Provide the [X, Y] coordinate of the cell's center where the given text is located.  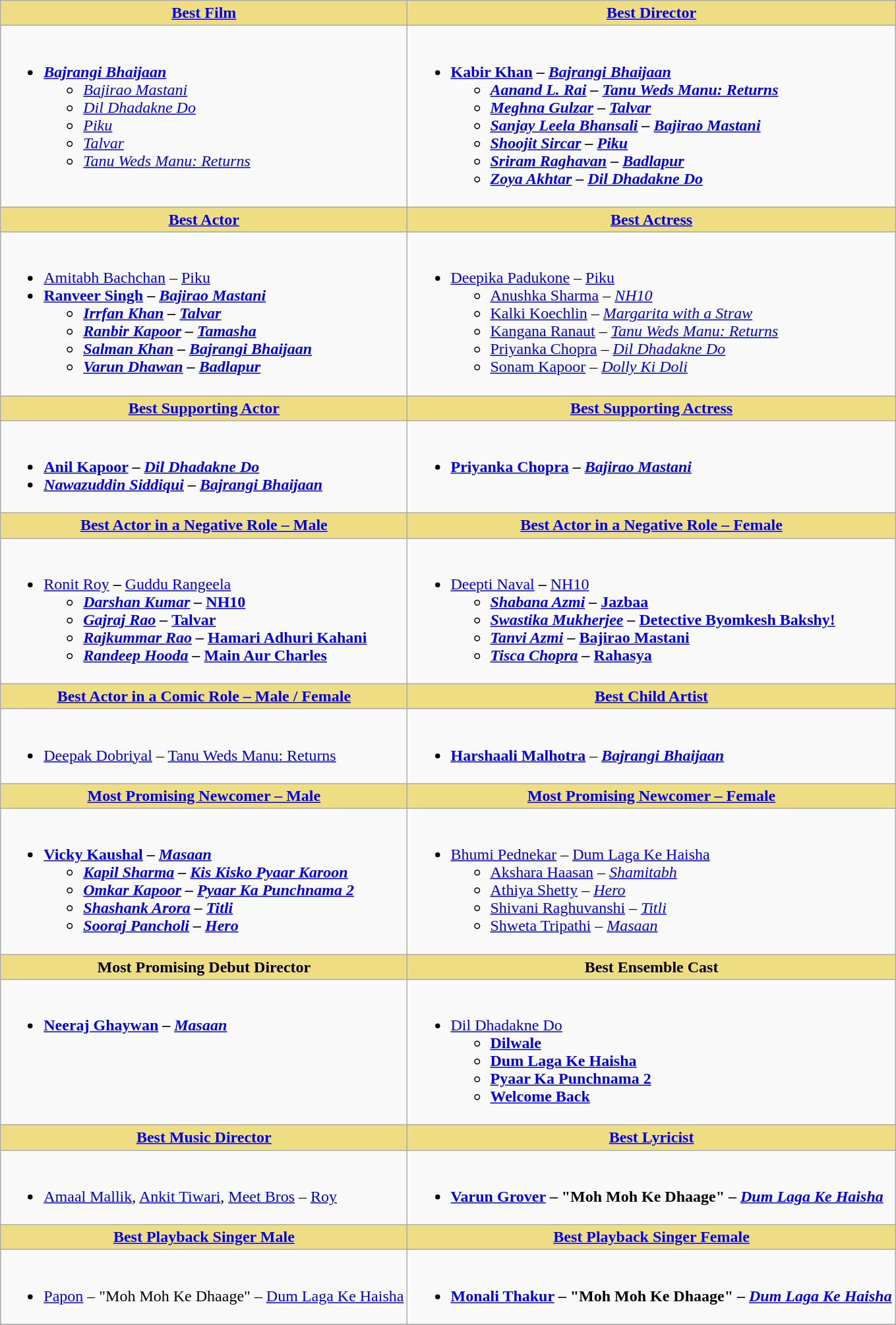
Best Music Director [204, 1138]
Deepti Naval – NH10Shabana Azmi – JazbaaSwastika Mukherjee – Detective Byomkesh Bakshy!Tanvi Azmi – Bajirao MastaniTisca Chopra – Rahasya [651, 610]
Best Playback Singer Female [651, 1237]
Most Promising Newcomer – Male [204, 796]
Best Child Artist [651, 696]
Monali Thakur – "Moh Moh Ke Dhaage" – Dum Laga Ke Haisha [651, 1287]
Papon – "Moh Moh Ke Dhaage" – Dum Laga Ke Haisha [204, 1287]
Best Director [651, 13]
Best Supporting Actor [204, 408]
Best Playback Singer Male [204, 1237]
Varun Grover – "Moh Moh Ke Dhaage" – Dum Laga Ke Haisha [651, 1188]
Priyanka Chopra – Bajirao Mastani [651, 467]
Deepak Dobriyal – Tanu Weds Manu: Returns [204, 746]
Dil Dhadakne DoDilwaleDum Laga Ke HaishaPyaar Ka Punchnama 2Welcome Back [651, 1052]
Best Film [204, 13]
Best Lyricist [651, 1138]
Amaal Mallik, Ankit Tiwari, Meet Bros – Roy [204, 1188]
Bajrangi BhaijaanBajirao MastaniDil Dhadakne DoPikuTalvarTanu Weds Manu: Returns [204, 116]
Bhumi Pednekar – Dum Laga Ke HaishaAkshara Haasan – ShamitabhAthiya Shetty – HeroShivani Raghuvanshi – TitliShweta Tripathi – Masaan [651, 881]
Best Actor [204, 220]
Harshaali Malhotra – Bajrangi Bhaijaan [651, 746]
Best Ensemble Cast [651, 967]
Best Actor in a Negative Role – Female [651, 525]
Best Actor in a Comic Role – Male / Female [204, 696]
Most Promising Debut Director [204, 967]
Anil Kapoor – Dil Dhadakne DoNawazuddin Siddiqui – Bajrangi Bhaijaan [204, 467]
Most Promising Newcomer – Female [651, 796]
Neeraj Ghaywan – Masaan [204, 1052]
Best Actor in a Negative Role – Male [204, 525]
Ronit Roy – Guddu RangeelaDarshan Kumar – NH10Gajraj Rao – TalvarRajkummar Rao – Hamari Adhuri KahaniRandeep Hooda – Main Aur Charles [204, 610]
Vicky Kaushal – MasaanKapil Sharma – Kis Kisko Pyaar KaroonOmkar Kapoor – Pyaar Ka Punchnama 2Shashank Arora – TitliSooraj Pancholi – Hero [204, 881]
Best Supporting Actress [651, 408]
Best Actress [651, 220]
